Output the (x, y) coordinate of the center of the cell containing the given text.  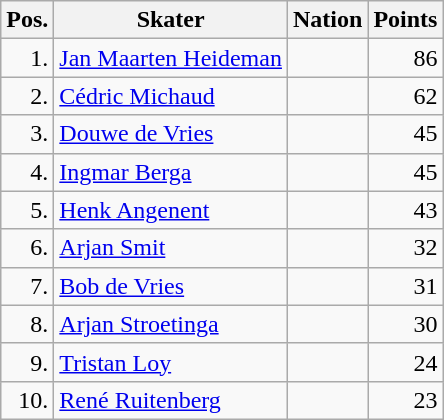
32 (406, 248)
62 (406, 96)
Tristan Loy (171, 362)
4. (28, 172)
43 (406, 210)
1. (28, 58)
Bob de Vries (171, 286)
Points (406, 20)
8. (28, 324)
7. (28, 286)
6. (28, 248)
30 (406, 324)
3. (28, 134)
24 (406, 362)
René Ruitenberg (171, 400)
Arjan Smit (171, 248)
Ingmar Berga (171, 172)
Nation (327, 20)
Henk Angenent (171, 210)
Arjan Stroetinga (171, 324)
Jan Maarten Heideman (171, 58)
Skater (171, 20)
31 (406, 286)
2. (28, 96)
86 (406, 58)
Pos. (28, 20)
9. (28, 362)
Cédric Michaud (171, 96)
10. (28, 400)
23 (406, 400)
Douwe de Vries (171, 134)
5. (28, 210)
